Search for the cell housing the specified text and yield its (x, y) center coordinate. 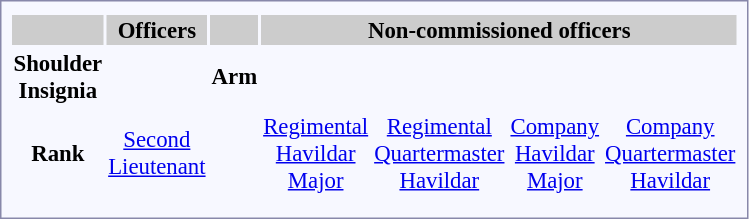
RegimentalQuartermasterHavildar (440, 153)
Non-commissioned officers (500, 30)
SecondLieutenant (157, 153)
Rank (58, 153)
CompanyQuartermasterHavildar (670, 153)
RegimentalHavildarMajor (316, 153)
ShoulderInsignia (58, 76)
Arm (234, 76)
Officers (157, 30)
CompanyHavildarMajor (555, 153)
